Return the [x, y] coordinate for the center point of the cell that contains the specified text.  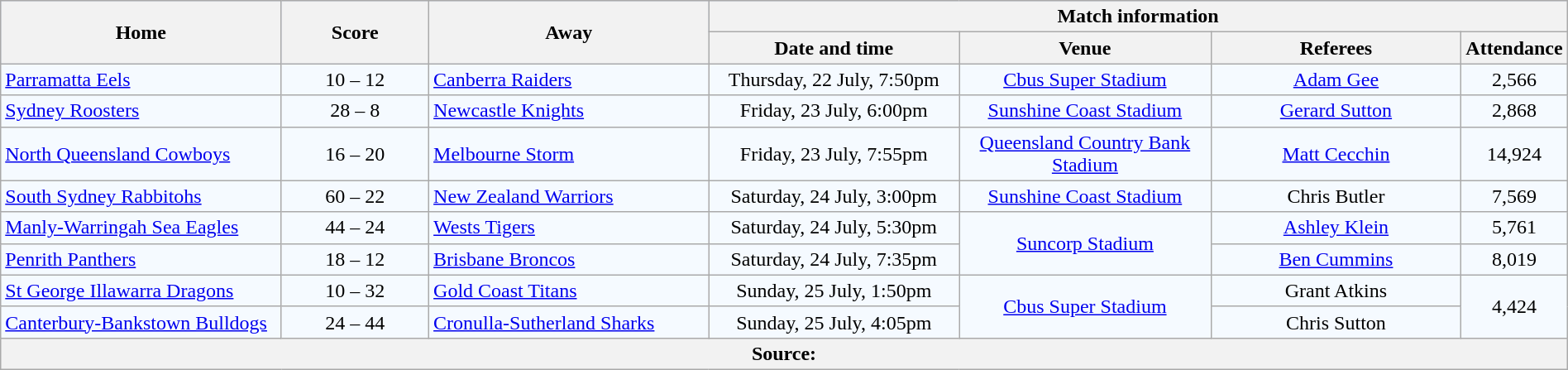
Adam Gee [1336, 79]
Queensland Country Bank Stadium [1085, 154]
Referees [1336, 48]
Date and time [834, 48]
Home [141, 32]
Wests Tigers [569, 228]
Matt Cecchin [1336, 154]
Melbourne Storm [569, 154]
Suncorp Stadium [1085, 243]
Friday, 23 July, 6:00pm [834, 111]
Match information [1138, 17]
18 – 12 [356, 259]
Saturday, 24 July, 3:00pm [834, 196]
South Sydney Rabbitohs [141, 196]
Ben Cummins [1336, 259]
2,868 [1514, 111]
16 – 20 [356, 154]
Manly-Warringah Sea Eagles [141, 228]
8,019 [1514, 259]
24 – 44 [356, 322]
5,761 [1514, 228]
Friday, 23 July, 7:55pm [834, 154]
Cronulla-Sutherland Sharks [569, 322]
4,424 [1514, 306]
Score [356, 32]
Thursday, 22 July, 7:50pm [834, 79]
Saturday, 24 July, 5:30pm [834, 228]
2,566 [1514, 79]
Source: [784, 353]
Chris Butler [1336, 196]
New Zealand Warriors [569, 196]
14,924 [1514, 154]
Sunday, 25 July, 4:05pm [834, 322]
Sydney Roosters [141, 111]
Saturday, 24 July, 7:35pm [834, 259]
Canberra Raiders [569, 79]
7,569 [1514, 196]
North Queensland Cowboys [141, 154]
60 – 22 [356, 196]
Gerard Sutton [1336, 111]
Sunday, 25 July, 1:50pm [834, 291]
Gold Coast Titans [569, 291]
Venue [1085, 48]
28 – 8 [356, 111]
Grant Atkins [1336, 291]
Penrith Panthers [141, 259]
Away [569, 32]
10 – 12 [356, 79]
44 – 24 [356, 228]
Canterbury-Bankstown Bulldogs [141, 322]
Ashley Klein [1336, 228]
10 – 32 [356, 291]
Brisbane Broncos [569, 259]
Parramatta Eels [141, 79]
Attendance [1514, 48]
St George Illawarra Dragons [141, 291]
Chris Sutton [1336, 322]
Newcastle Knights [569, 111]
